For the text-containing cell, return its midpoint in (x, y) coordinate format. 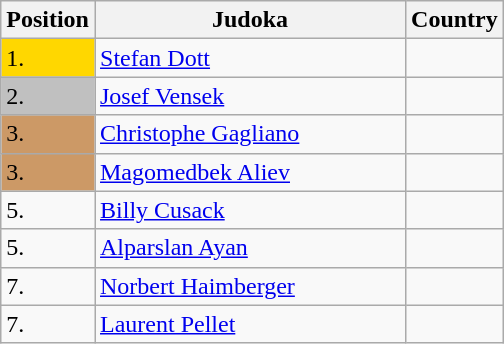
Christophe Gagliano (250, 134)
2. (48, 96)
Josef Vensek (250, 96)
Judoka (250, 20)
Alparslan Ayan (250, 248)
Laurent Pellet (250, 324)
Country (455, 20)
Norbert Haimberger (250, 286)
Stefan Dott (250, 58)
Position (48, 20)
1. (48, 58)
Magomedbek Aliev (250, 172)
Billy Cusack (250, 210)
